Pinpoint the cell where the given text exists, returning its [X, Y] midpoint coordinate. 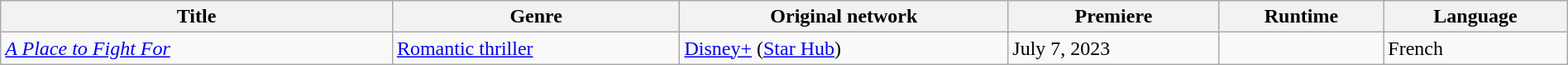
July 7, 2023 [1113, 48]
Premiere [1113, 17]
French [1475, 48]
Title [197, 17]
Language [1475, 17]
Genre [536, 17]
Disney+ (Star Hub) [844, 48]
A Place to Fight For [197, 48]
Runtime [1302, 17]
Romantic thriller [536, 48]
Original network [844, 17]
